Pinpoint the cell where the given text exists, returning its (x, y) midpoint coordinate. 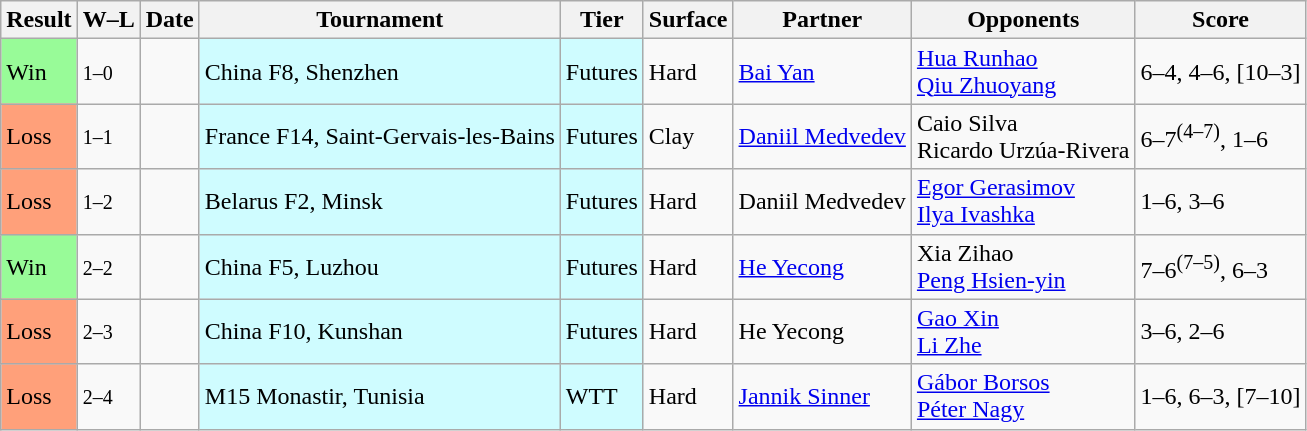
2–2 (108, 266)
China F10, Kunshan (380, 332)
2–3 (108, 332)
Jannik Sinner (822, 396)
Opponents (1023, 20)
M15 Monastir, Tunisia (380, 396)
Surface (688, 20)
Tier (602, 20)
1–0 (108, 72)
Belarus F2, Minsk (380, 202)
1–6, 3–6 (1220, 202)
6–4, 4–6, [10–3] (1220, 72)
Partner (822, 20)
Hua Runhao Qiu Zhuoyang (1023, 72)
Tournament (380, 20)
China F5, Luzhou (380, 266)
Result (39, 20)
Score (1220, 20)
Caio Silva Ricardo Urzúa-Rivera (1023, 136)
WTT (602, 396)
Gao Xin Li Zhe (1023, 332)
1–1 (108, 136)
Clay (688, 136)
1–2 (108, 202)
Egor Gerasimov Ilya Ivashka (1023, 202)
Xia Zihao Peng Hsien-yin (1023, 266)
7–6(7–5), 6–3 (1220, 266)
China F8, Shenzhen (380, 72)
2–4 (108, 396)
6–7(4–7), 1–6 (1220, 136)
Bai Yan (822, 72)
Date (170, 20)
3–6, 2–6 (1220, 332)
1–6, 6–3, [7–10] (1220, 396)
W–L (108, 20)
Gábor Borsos Péter Nagy (1023, 396)
France F14, Saint-Gervais-les-Bains (380, 136)
